From the cell containing the given text, extract its center point as [X, Y] coordinate. 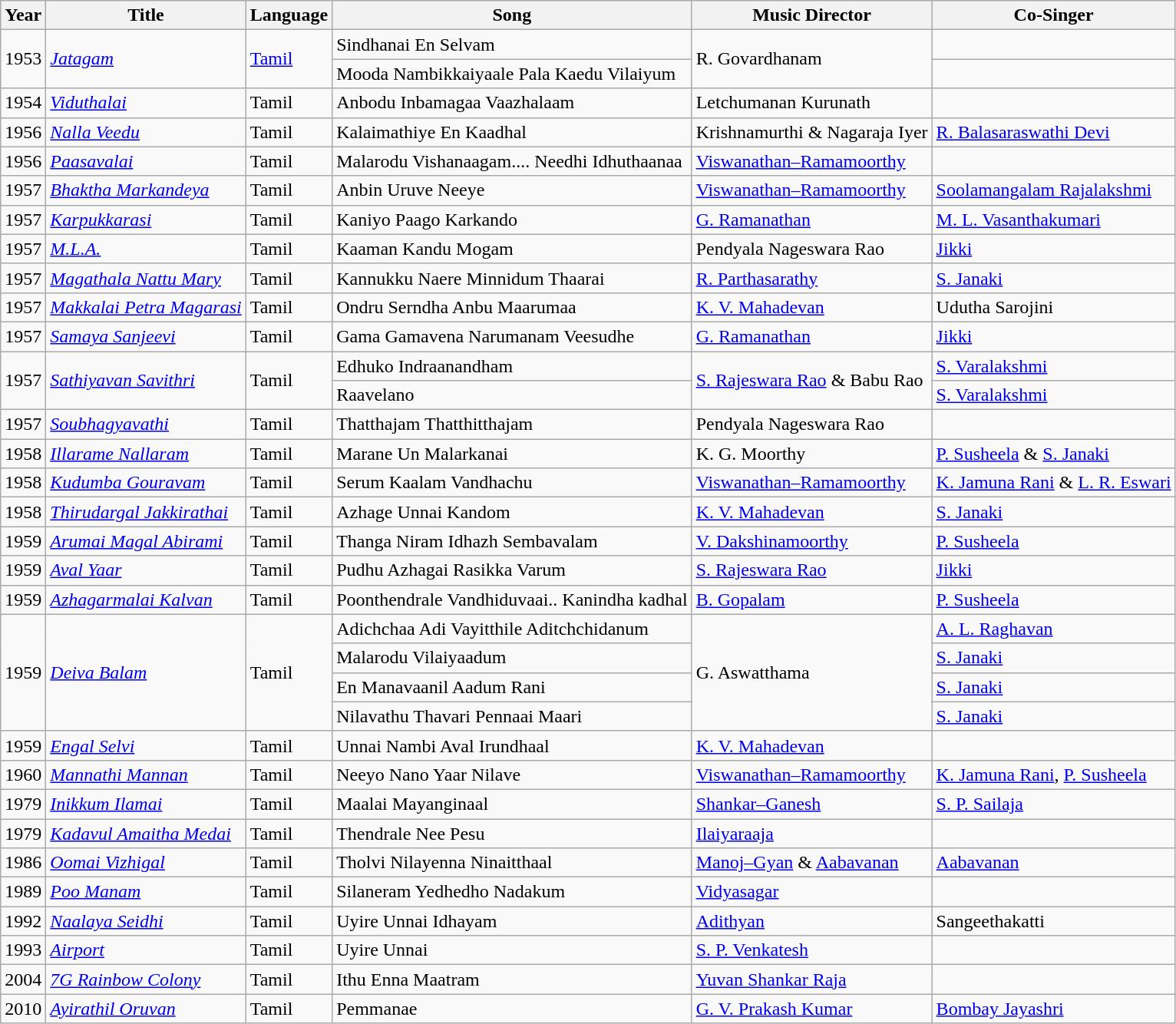
1989 [23, 892]
Shankar–Ganesh [812, 804]
Kaaman Kandu Mogam [513, 249]
Co-Singer [1053, 15]
Kaniyo Paago Karkando [513, 220]
Thirudargal Jakkirathai [146, 512]
Azhage Unnai Kandom [513, 512]
Mooda Nambikkaiyaale Pala Kaedu Vilaiyum [513, 74]
Azhagarmalai Kalvan [146, 600]
Illarame Nallaram [146, 454]
Anbin Uruve Neeye [513, 190]
Title [146, 15]
Poonthendrale Vandhiduvaai.. Kanindha kadhal [513, 600]
2010 [23, 1009]
Kadavul Amaitha Medai [146, 833]
M.L.A. [146, 249]
Samaya Sanjeevi [146, 336]
Maalai Mayanginaal [513, 804]
Poo Manam [146, 892]
Bhaktha Markandeya [146, 190]
A. L. Raghavan [1053, 629]
Pudhu Azhagai Rasikka Varum [513, 570]
Year [23, 15]
Krishnamurthi & Nagaraja Iyer [812, 132]
R. Govardhanam [812, 59]
Jatagam [146, 59]
R. Parthasarathy [812, 278]
Makkalai Petra Magarasi [146, 307]
Marane Un Malarkanai [513, 454]
Letchumanan Kurunath [812, 103]
S. P. Sailaja [1053, 804]
K. G. Moorthy [812, 454]
Sindhanai En Selvam [513, 45]
Naalaya Seidhi [146, 921]
Arumai Magal Abirami [146, 541]
Yuvan Shankar Raja [812, 979]
Inikkum Ilamai [146, 804]
Deiva Balam [146, 672]
Soolamangalam Rajalakshmi [1053, 190]
Vidyasagar [812, 892]
Gama Gamavena Narumanam Veesudhe [513, 336]
Song [513, 15]
R. Balasaraswathi Devi [1053, 132]
Mannathi Mannan [146, 775]
Thendrale Nee Pesu [513, 833]
Edhuko Indraanandham [513, 366]
Udutha Sarojini [1053, 307]
Engal Selvi [146, 745]
Malarodu Vishanaagam.... Needhi Idhuthaanaa [513, 161]
S. Rajeswara Rao & Babu Rao [812, 381]
Pemmanae [513, 1009]
Magathala Nattu Mary [146, 278]
Malarodu Vilaiyaadum [513, 658]
M. L. Vasanthakumari [1053, 220]
Nalla Veedu [146, 132]
Adithyan [812, 921]
Sathiyavan Savithri [146, 381]
Aabavanan [1053, 863]
Kannukku Naere Minnidum Thaarai [513, 278]
Sangeethakatti [1053, 921]
Manoj–Gyan & Aabavanan [812, 863]
En Manavaanil Aadum Rani [513, 687]
G. Aswatthama [812, 672]
Kudumba Gouravam [146, 483]
Soubhagyavathi [146, 424]
B. Gopalam [812, 600]
Thanga Niram Idhazh Sembavalam [513, 541]
Uyire Unnai Idhayam [513, 921]
1993 [23, 950]
Thatthajam Thatthitthajam [513, 424]
G. V. Prakash Kumar [812, 1009]
Silaneram Yedhedho Nadakum [513, 892]
Ondru Serndha Anbu Maarumaa [513, 307]
Bombay Jayashri [1053, 1009]
Neeyo Nano Yaar Nilave [513, 775]
Music Director [812, 15]
Unnai Nambi Aval Irundhaal [513, 745]
1960 [23, 775]
Serum Kaalam Vandhachu [513, 483]
Raavelano [513, 395]
1953 [23, 59]
Paasavalai [146, 161]
Tholvi Nilayenna Ninaitthaal [513, 863]
Viduthalai [146, 103]
Language [289, 15]
Aval Yaar [146, 570]
2004 [23, 979]
7G Rainbow Colony [146, 979]
Karpukkarasi [146, 220]
Ayirathil Oruvan [146, 1009]
P. Susheela & S. Janaki [1053, 454]
Uyire Unnai [513, 950]
1986 [23, 863]
Adichchaa Adi Vayitthile Aditchchidanum [513, 629]
S. P. Venkatesh [812, 950]
Oomai Vizhigal [146, 863]
Airport [146, 950]
V. Dakshinamoorthy [812, 541]
Kalaimathiye En Kaadhal [513, 132]
Ithu Enna Maatram [513, 979]
Ilaiyaraaja [812, 833]
S. Rajeswara Rao [812, 570]
Nilavathu Thavari Pennaai Maari [513, 716]
1992 [23, 921]
Anbodu Inbamagaa Vaazhalaam [513, 103]
K. Jamuna Rani, P. Susheela [1053, 775]
K. Jamuna Rani & L. R. Eswari [1053, 483]
1954 [23, 103]
